Extract the (X, Y) coordinate from the center of the cell holding the provided text.  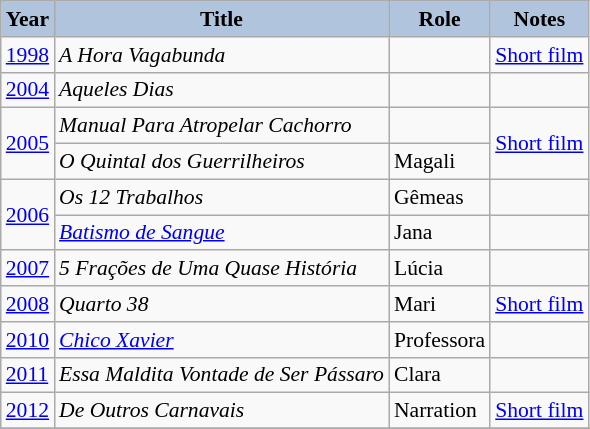
Title (222, 19)
A Hora Vagabunda (222, 55)
2006 (28, 214)
O Quintal dos Guerrilheiros (222, 162)
2007 (28, 269)
2010 (28, 340)
Gêmeas (440, 197)
Quarto 38 (222, 304)
De Outros Carnavais (222, 411)
Manual Para Atropelar Cachorro (222, 126)
5 Frações de Uma Quase História (222, 269)
Professora (440, 340)
Year (28, 19)
1998 (28, 55)
Narration (440, 411)
2004 (28, 90)
2012 (28, 411)
Batismo de Sangue (222, 233)
Role (440, 19)
2005 (28, 144)
Chico Xavier (222, 340)
Lúcia (440, 269)
2008 (28, 304)
2011 (28, 375)
Jana (440, 233)
Magali (440, 162)
Mari (440, 304)
Notes (539, 19)
Clara (440, 375)
Essa Maldita Vontade de Ser Pássaro (222, 375)
Os 12 Trabalhos (222, 197)
Aqueles Dias (222, 90)
